Extract the [X, Y] coordinate from the center of the cell holding the provided text.  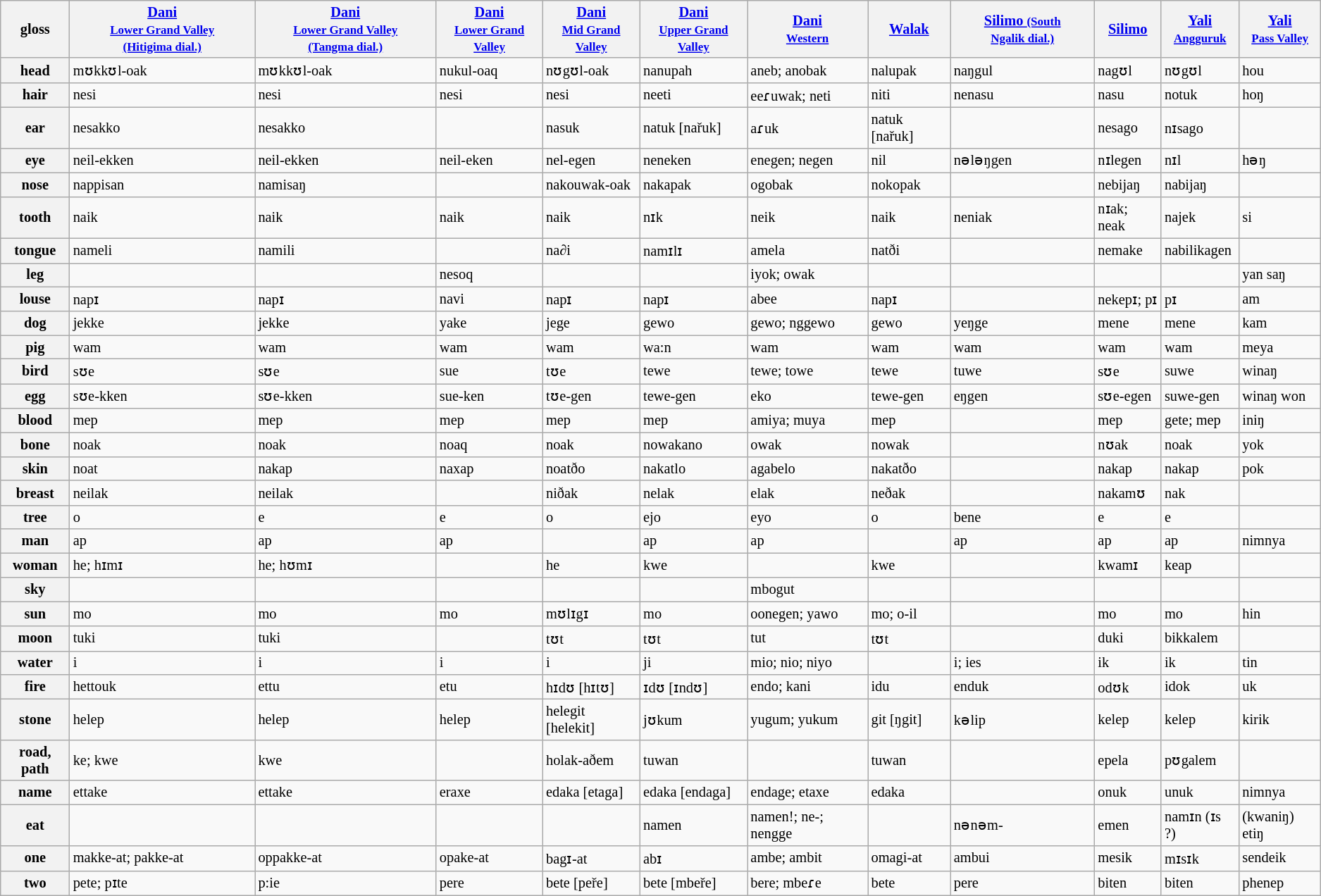
winaŋ [1279, 371]
bagɪ-at [591, 858]
amiya; muya [807, 421]
neneken [693, 161]
si [1279, 217]
yeŋge [1023, 323]
nagʊl [1129, 70]
bird [35, 371]
sky [35, 590]
elak [807, 493]
nameli [162, 251]
pok [1279, 468]
egg [35, 396]
nakatlo [693, 468]
hoŋ [1279, 94]
na∂i [591, 251]
namen!; ne-; nengge [807, 824]
naxap [489, 468]
epela [1129, 760]
aneb; anobak [807, 70]
yok [1279, 444]
ogobak [807, 185]
nappisan [162, 185]
omagi-at [909, 858]
nekepɪ; pɪ [1129, 299]
namɪlɪ [693, 251]
nabilikagen [1200, 251]
he; hʊmɪ [345, 565]
meya [1279, 347]
tut [807, 638]
am [1279, 299]
DaniMid Grand Valley [591, 29]
he [591, 565]
bete [peře] [591, 883]
holak-aðem [591, 760]
nel-egen [591, 161]
najek [1200, 217]
namisaŋ [345, 185]
enegen; negen [807, 161]
pig [35, 347]
jege [591, 323]
nokopak [909, 185]
wa:n [693, 347]
həŋ [1279, 161]
idok [1200, 686]
woman [35, 565]
naŋgul [1023, 70]
navi [489, 299]
opake-at [489, 858]
nʊak [1129, 444]
sue [489, 371]
sue-ken [489, 396]
edaka [etaga] [591, 792]
enduk [1023, 686]
ear [35, 127]
DaniLower Grand Valley (Hitigima dial.) [162, 29]
kirik [1279, 719]
breast [35, 493]
gete; mep [1200, 421]
suwe-gen [1200, 396]
man [35, 541]
nak [1200, 493]
bene [1023, 517]
YaliPass Valley [1279, 29]
hou [1279, 70]
two [35, 883]
unuk [1200, 792]
nemake [1129, 251]
nakouwak-oak [591, 185]
tooth [35, 217]
nɪl [1200, 161]
sun [35, 613]
neeti [693, 94]
nasu [1129, 94]
sendeik [1279, 858]
head [35, 70]
mo; o-il [909, 613]
hin [1279, 613]
niti [909, 94]
nesago [1129, 127]
eŋgen [1023, 396]
ke; kwe [162, 760]
mbogut [807, 590]
hair [35, 94]
mesik [1129, 858]
owak [807, 444]
name [35, 792]
makke-at; pakke-at [162, 858]
nanupah [693, 70]
gewo; nggewo [807, 323]
tuwe [1023, 371]
emen [1129, 824]
tewe; towe [807, 371]
pʊgalem [1200, 760]
nʊgʊl [1200, 70]
DaniLower Grand Valley (Tangma dial.) [345, 29]
bone [35, 444]
mɪsɪk [1200, 858]
Silimo (South Ngalik dial.) [1023, 29]
eat [35, 824]
leg [35, 275]
DaniWestern [807, 29]
idu [909, 686]
duki [1129, 638]
eko [807, 396]
hettouk [162, 686]
oonegen; yawo [807, 613]
nənəm- [1023, 824]
ejo [693, 517]
namen [693, 824]
nələŋgen [1023, 161]
nɪlegen [1129, 161]
nowak [909, 444]
nebijaŋ [1129, 185]
aɾuk [807, 127]
bere; mbeɾe [807, 883]
eeɾuwak; neti [807, 94]
namɪn (ɪs ?) [1200, 824]
noaq [489, 444]
natði [909, 251]
notuk [1200, 94]
nalupak [909, 70]
fire [35, 686]
amela [807, 251]
yake [489, 323]
eraxe [489, 792]
uk [1279, 686]
edaka [endaga] [693, 792]
mʊlɪgɪ [591, 613]
tʊe-gen [591, 396]
bikkalem [1200, 638]
niðak [591, 493]
eye [35, 161]
Silimo [1129, 29]
jʊkum [693, 719]
nesoq [489, 275]
nenasu [1023, 94]
moon [35, 638]
abee [807, 299]
nowakano [693, 444]
abɪ [693, 858]
neil-eken [489, 161]
mio; nio; niyo [807, 663]
nakatðo [909, 468]
tin [1279, 663]
edaka [909, 792]
neik [807, 217]
DaniLower Grand Valley [489, 29]
road, path [35, 760]
gloss [35, 29]
sʊe-egen [1129, 396]
skin [35, 468]
YaliAngguruk [1200, 29]
tongue [35, 251]
keap [1200, 565]
he; hɪmɪ [162, 565]
p:ie [345, 883]
endo; kani [807, 686]
nabijaŋ [1200, 185]
ettu [345, 686]
etu [489, 686]
i; ies [1023, 663]
ambe; ambit [807, 858]
pɪ [1200, 299]
tʊe [591, 371]
kəlip [1023, 719]
nɪk [693, 217]
yugum; yukum [807, 719]
nɪak; neak [1129, 217]
nukul-oaq [489, 70]
louse [35, 299]
helegit [helekit] [591, 719]
DaniUpper Grand Valley [693, 29]
kwamɪ [1129, 565]
odʊk [1129, 686]
ambui [1023, 858]
one [35, 858]
neniak [1023, 217]
iyok; owak [807, 275]
noatðo [591, 468]
eyo [807, 517]
Walak [909, 29]
nil [909, 161]
dog [35, 323]
nɪsago [1200, 127]
nakapak [693, 185]
neðak [909, 493]
nakamʊ [1129, 493]
onuk [1129, 792]
kam [1279, 323]
blood [35, 421]
yan saŋ [1279, 275]
hɪdʊ [hɪtʊ] [591, 686]
noat [162, 468]
agabelo [807, 468]
water [35, 663]
nasuk [591, 127]
winaŋ won [1279, 396]
tree [35, 517]
ɪdʊ [ɪndʊ] [693, 686]
endage; etaxe [807, 792]
ji [693, 663]
oppakke-at [345, 858]
phenep [1279, 883]
bete [mbeře] [693, 883]
suwe [1200, 371]
namili [345, 251]
(kwaniŋ) etiŋ [1279, 824]
pete; pɪte [162, 883]
nelak [693, 493]
git [ŋgit] [909, 719]
bete [909, 883]
iniŋ [1279, 421]
nose [35, 185]
stone [35, 719]
nʊgʊl-oak [591, 70]
